Search for the cell housing the specified text and yield its [x, y] center coordinate. 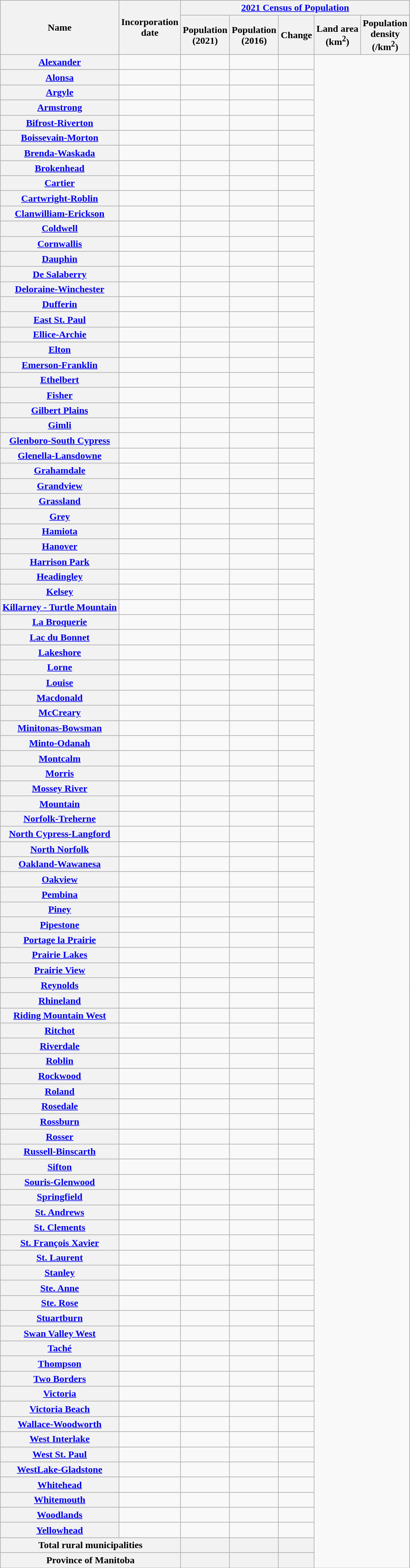
Wallace-Woodworth [60, 1424]
WestLake-Gladstone [60, 1469]
Populationdensity(/km2) [385, 35]
Bifrost-Riverton [60, 123]
Stuartburn [60, 1318]
Macdonald [60, 698]
Ritchot [60, 1030]
Total rural municipalities [91, 1545]
Killarney - Turtle Mountain [60, 607]
Brenda-Waskada [60, 153]
Alonsa [60, 77]
North Norfolk [60, 849]
Rosser [60, 1137]
Ethelbert [60, 380]
Elton [60, 350]
Glenella-Lansdowne [60, 456]
Woodlands [60, 1515]
Gimli [60, 425]
Emerson-Franklin [60, 365]
Hanover [60, 546]
Pembina [60, 895]
Yellowhead [60, 1530]
Ste. Anne [60, 1288]
Russell-Binscarth [60, 1152]
McCreary [60, 713]
Oakview [60, 879]
Mossey River [60, 788]
Louise [60, 683]
Norfolk-Treherne [60, 819]
Lac du Bonnet [60, 637]
Stanley [60, 1273]
2021 Census of Population [295, 8]
Prairie Lakes [60, 955]
Rockwood [60, 1076]
West St. Paul [60, 1454]
Minto-Odanah [60, 743]
Grassland [60, 501]
Sifton [60, 1167]
Portage la Prairie [60, 940]
Change [296, 35]
North Cypress-Langford [60, 834]
Grandview [60, 486]
Kelsey [60, 592]
Mountain [60, 803]
Morris [60, 773]
Victoria [60, 1394]
Oakland-Wawanesa [60, 864]
Land area(km2) [337, 35]
Incorporationdate [150, 28]
Victoria Beach [60, 1409]
Rosedale [60, 1106]
Cornwallis [60, 244]
Minitonas-Bowsman [60, 728]
Swan Valley West [60, 1333]
Roblin [60, 1061]
Lorne [60, 668]
Fisher [60, 395]
Rhineland [60, 1000]
Population(2021) [205, 35]
St. Laurent [60, 1258]
Prairie View [60, 970]
Thompson [60, 1364]
Ste. Rose [60, 1303]
Rossburn [60, 1122]
Springfield [60, 1197]
Alexander [60, 62]
Cartwright-Roblin [60, 198]
Deloraine-Winchester [60, 289]
Whitehead [60, 1485]
Coldwell [60, 229]
St. François Xavier [60, 1242]
De Salaberry [60, 274]
Grey [60, 516]
Glenboro-South Cypress [60, 441]
East St. Paul [60, 319]
St. Andrews [60, 1212]
Clanwilliam-Erickson [60, 213]
Name [60, 28]
Dufferin [60, 304]
Ellice-Archie [60, 334]
Province of Manitoba [91, 1560]
West Interlake [60, 1439]
Cartier [60, 183]
Montcalm [60, 758]
Whitemouth [60, 1500]
Roland [60, 1091]
Souris-Glenwood [60, 1182]
Brokenhead [60, 168]
Pipestone [60, 925]
Population(2016) [254, 35]
Grahamdale [60, 471]
Riverdale [60, 1046]
Headingley [60, 576]
Two Borders [60, 1379]
Hamiota [60, 531]
Dauphin [60, 259]
Gilbert Plains [60, 410]
Lakeshore [60, 652]
Riding Mountain West [60, 1015]
Boissevain-Morton [60, 138]
St. Clements [60, 1227]
Argyle [60, 92]
Taché [60, 1349]
La Broquerie [60, 622]
Piney [60, 910]
Reynolds [60, 985]
Harrison Park [60, 561]
Armstrong [60, 108]
